Search for the cell housing the specified text and yield its (X, Y) center coordinate. 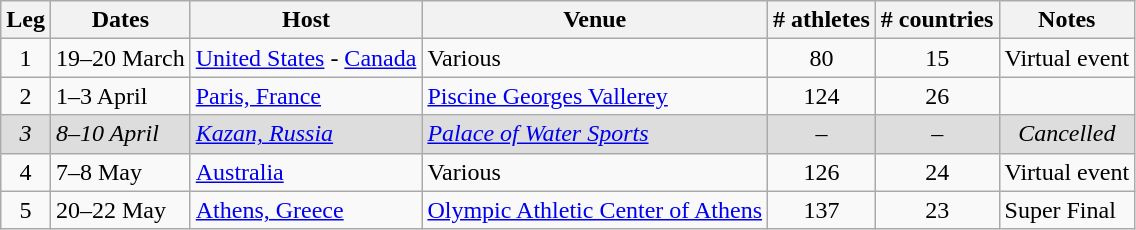
Super Final (1067, 210)
80 (822, 58)
Dates (120, 20)
137 (822, 210)
Venue (595, 20)
# countries (937, 20)
Australia (306, 172)
United States - Canada (306, 58)
2 (26, 96)
Athens, Greece (306, 210)
Cancelled (1067, 134)
Leg (26, 20)
8–10 April (120, 134)
Paris, France (306, 96)
1–3 April (120, 96)
# athletes (822, 20)
Host (306, 20)
7–8 May (120, 172)
3 (26, 134)
Notes (1067, 20)
26 (937, 96)
15 (937, 58)
24 (937, 172)
4 (26, 172)
124 (822, 96)
Olympic Athletic Center of Athens (595, 210)
19–20 March (120, 58)
20–22 May (120, 210)
5 (26, 210)
126 (822, 172)
Kazan, Russia (306, 134)
1 (26, 58)
23 (937, 210)
Palace of Water Sports (595, 134)
Piscine Georges Vallerey (595, 96)
